Extract the (X, Y) coordinate from the center of the cell holding the provided text.  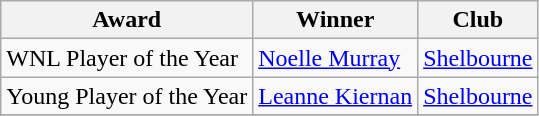
Young Player of the Year (127, 96)
Noelle Murray (336, 58)
Leanne Kiernan (336, 96)
Club (478, 20)
WNL Player of the Year (127, 58)
Award (127, 20)
Winner (336, 20)
